Extract the (x, y) coordinate from the center of the cell holding the provided text.  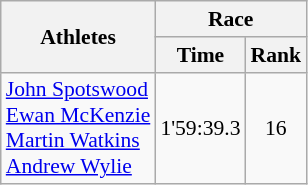
John SpotswoodEwan McKenzieMartin WatkinsAndrew Wylie (78, 128)
Time (200, 55)
16 (276, 128)
Rank (276, 55)
1'59:39.3 (200, 128)
Athletes (78, 36)
Race (230, 19)
